Extract the (X, Y) coordinate from the center of the cell holding the provided text.  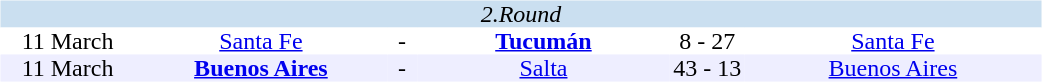
8 - 27 (707, 42)
2.Round (520, 14)
43 - 13 (707, 68)
Salta (544, 68)
Tucumán (544, 42)
